Determine the (x, y) coordinate at the center of the cell enclosing the given text.  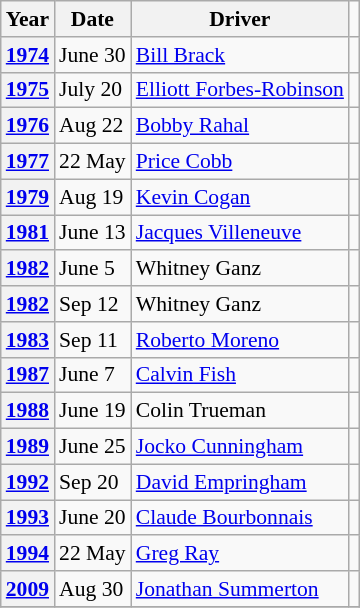
Greg Ray (240, 554)
Aug 19 (92, 197)
Aug 30 (92, 589)
1994 (28, 554)
Bobby Rahal (240, 126)
June 19 (92, 411)
1974 (28, 55)
Colin Trueman (240, 411)
1989 (28, 447)
Claude Bourbonnais (240, 518)
1987 (28, 375)
Elliott Forbes-Robinson (240, 90)
Bill Brack (240, 55)
1976 (28, 126)
Roberto Moreno (240, 340)
1975 (28, 90)
June 5 (92, 269)
David Empringham (240, 482)
Sep 11 (92, 340)
1988 (28, 411)
July 20 (92, 90)
Jacques Villeneuve (240, 233)
Driver (240, 19)
Kevin Cogan (240, 197)
June 13 (92, 233)
Aug 22 (92, 126)
Jocko Cunningham (240, 447)
1979 (28, 197)
2009 (28, 589)
Jonathan Summerton (240, 589)
1992 (28, 482)
June 25 (92, 447)
June 7 (92, 375)
June 30 (92, 55)
Year (28, 19)
Price Cobb (240, 162)
Sep 20 (92, 482)
1981 (28, 233)
Date (92, 19)
1983 (28, 340)
Sep 12 (92, 304)
Calvin Fish (240, 375)
1993 (28, 518)
June 20 (92, 518)
1977 (28, 162)
